Provide the (x, y) coordinate of the cell's center where the given text is located.  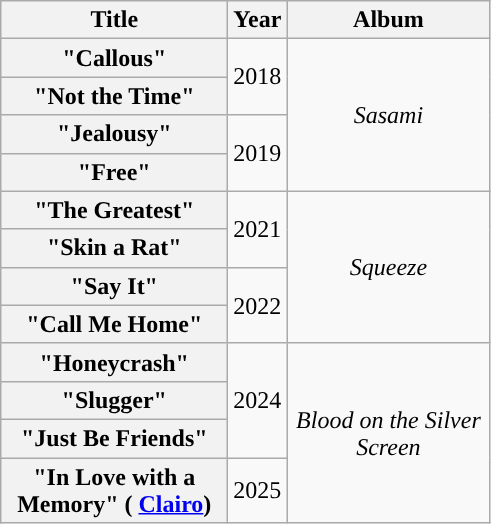
"Honeycrash" (114, 362)
"Not the Time" (114, 96)
"Slugger" (114, 400)
2018 (258, 77)
2022 (258, 305)
Sasami (388, 115)
2021 (258, 229)
Blood on the Silver Screen (388, 432)
"Call Me Home" (114, 324)
"The Greatest" (114, 210)
2019 (258, 153)
Year (258, 20)
"Jealousy" (114, 134)
2024 (258, 400)
"Free" (114, 172)
"Skin a Rat" (114, 248)
"In Love with a Memory" ( Clairo) (114, 490)
"Say It" (114, 286)
"Just Be Friends" (114, 438)
Squeeze (388, 267)
Album (388, 20)
2025 (258, 490)
Title (114, 20)
"Callous" (114, 58)
